Search for the cell housing the specified text and yield its [x, y] center coordinate. 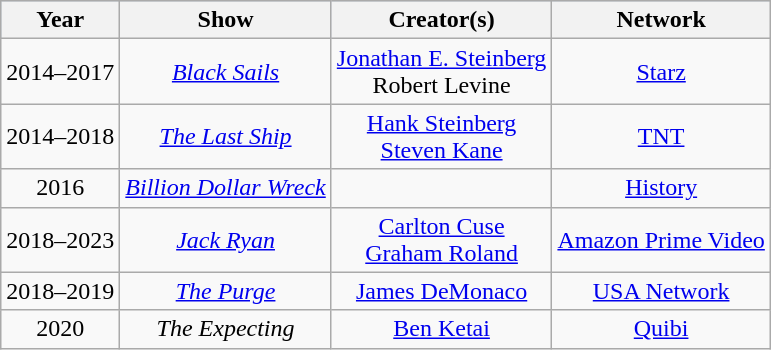
History [661, 188]
2018–2019 [60, 291]
USA Network [661, 291]
Quibi [661, 329]
Network [661, 20]
2014–2018 [60, 136]
James DeMonaco [442, 291]
2018–2023 [60, 240]
The Last Ship [226, 136]
Billion Dollar Wreck [226, 188]
Starz [661, 72]
TNT [661, 136]
Amazon Prime Video [661, 240]
Jonathan E. SteinbergRobert Levine [442, 72]
The Purge [226, 291]
2014–2017 [60, 72]
2020 [60, 329]
Year [60, 20]
Creator(s) [442, 20]
Hank SteinbergSteven Kane [442, 136]
Jack Ryan [226, 240]
2016 [60, 188]
Carlton CuseGraham Roland [442, 240]
Show [226, 20]
Ben Ketai [442, 329]
The Expecting [226, 329]
Black Sails [226, 72]
